Locate the cell with the specified text and output its (X, Y) center coordinate. 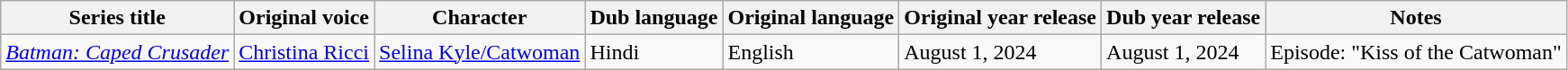
Batman: Caped Crusader (117, 52)
Christina Ricci (304, 52)
Original voice (304, 18)
English (811, 52)
Episode: "Kiss of the Catwoman" (1417, 52)
Original year release (1001, 18)
Hindi (653, 52)
Selina Kyle/Catwoman (480, 52)
Series title (117, 18)
Original language (811, 18)
Dub language (653, 18)
Character (480, 18)
Dub year release (1184, 18)
Notes (1417, 18)
